Provide the [X, Y] coordinate of the cell's center where the given text is located.  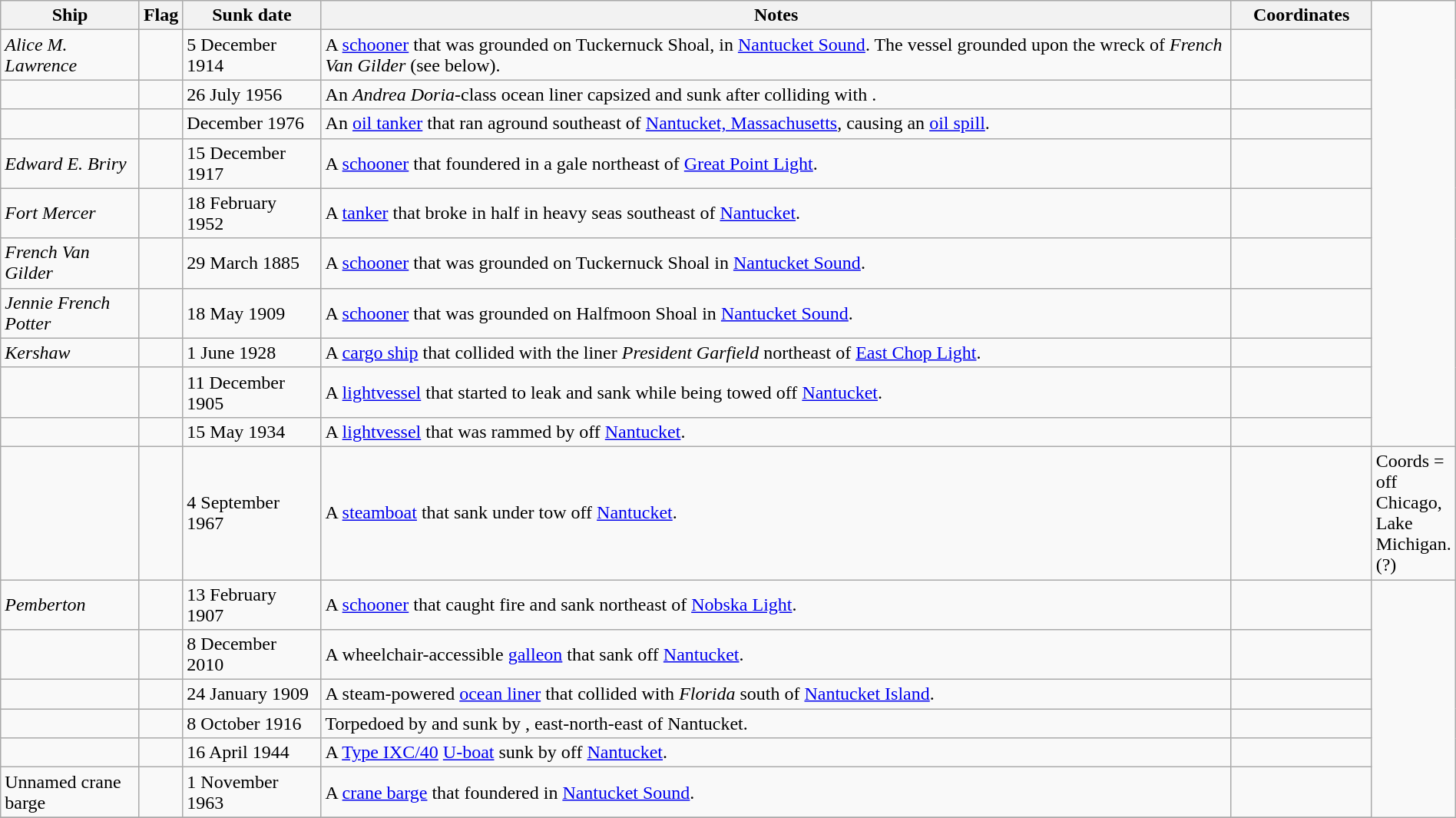
A schooner that was grounded on Tuckernuck Shoal, in Nantucket Sound. The vessel grounded upon the wreck of French Van Gilder (see below). [776, 55]
15 December 1917 [252, 163]
13 February 1907 [252, 604]
A steamboat that sank under tow off Nantucket. [776, 513]
16 April 1944 [252, 753]
1 June 1928 [252, 353]
A schooner that foundered in a gale northeast of Great Point Light. [776, 163]
Notes [776, 15]
Sunk date [252, 15]
A lightvessel that was rammed by off Nantucket. [776, 432]
A schooner that was grounded on Halfmoon Shoal in Nantucket Sound. [776, 313]
Fort Mercer [71, 214]
Torpedoed by and sunk by , east-north-east of Nantucket. [776, 724]
8 December 2010 [252, 654]
An Andrea Doria-class ocean liner capsized and sunk after colliding with . [776, 94]
1 November 1963 [252, 793]
A crane barge that foundered in Nantucket Sound. [776, 793]
24 January 1909 [252, 694]
A lightvessel that started to leak and sank while being towed off Nantucket. [776, 392]
5 December 1914 [252, 55]
A schooner that was grounded on Tuckernuck Shoal in Nantucket Sound. [776, 263]
A schooner that caught fire and sank northeast of Nobska Light. [776, 604]
A tanker that broke in half in heavy seas southeast of Nantucket. [776, 214]
Coordinates [1301, 15]
26 July 1956 [252, 94]
15 May 1934 [252, 432]
8 October 1916 [252, 724]
Ship [71, 15]
18 February 1952 [252, 214]
Kershaw [71, 353]
A cargo ship that collided with the liner President Garfield northeast of East Chop Light. [776, 353]
29 March 1885 [252, 263]
Unnamed crane barge [71, 793]
Jennie French Potter [71, 313]
Edward E. Briry [71, 163]
18 May 1909 [252, 313]
Pemberton [71, 604]
11 December 1905 [252, 392]
Flag [160, 15]
Alice M. Lawrence [71, 55]
4 September 1967 [252, 513]
Coords = off Chicago, Lake Michigan. (?) [1413, 513]
A Type IXC/40 U-boat sunk by off Nantucket. [776, 753]
A steam-powered ocean liner that collided with Florida south of Nantucket Island. [776, 694]
French Van Gilder [71, 263]
A wheelchair-accessible galleon that sank off Nantucket. [776, 654]
An oil tanker that ran aground southeast of Nantucket, Massachusetts, causing an oil spill. [776, 124]
December 1976 [252, 124]
